Identify which cell holds the provided text, then report its [x, y] central coordinate. 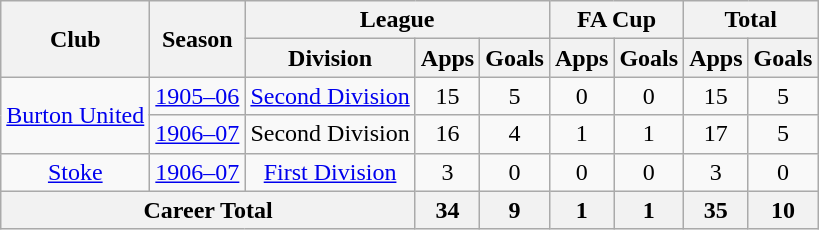
FA Cup [616, 20]
Season [198, 39]
10 [783, 210]
4 [515, 134]
17 [716, 134]
League [398, 20]
Club [76, 39]
Division [330, 58]
Burton United [76, 115]
First Division [330, 172]
Total [751, 20]
35 [716, 210]
16 [447, 134]
34 [447, 210]
Stoke [76, 172]
9 [515, 210]
Career Total [208, 210]
1905–06 [198, 96]
